Extract the [x, y] coordinate from the center of the cell holding the provided text.  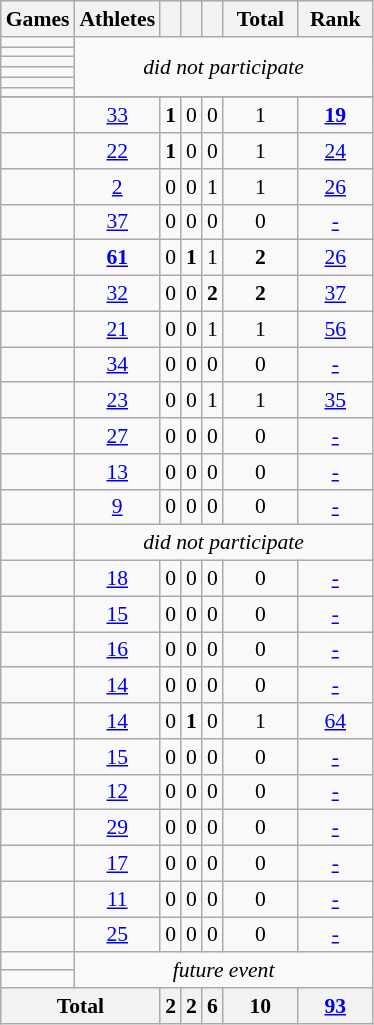
21 [117, 329]
29 [117, 828]
Games [38, 19]
22 [117, 151]
24 [336, 151]
33 [117, 116]
34 [117, 365]
93 [336, 1006]
64 [336, 721]
32 [117, 294]
35 [336, 401]
27 [117, 436]
13 [117, 472]
16 [117, 650]
61 [117, 258]
10 [260, 1006]
25 [117, 935]
19 [336, 116]
6 [212, 1006]
Athletes [117, 19]
12 [117, 792]
11 [117, 899]
56 [336, 329]
9 [117, 507]
future event [223, 971]
18 [117, 579]
Rank [336, 19]
17 [117, 864]
23 [117, 401]
